Find where the given text appears and provide that cell's center as (X, Y) coordinate. 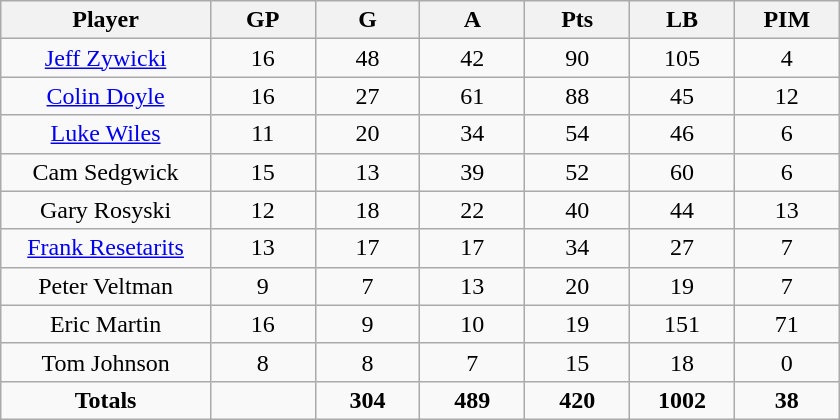
52 (578, 172)
Eric Martin (106, 324)
Peter Veltman (106, 286)
45 (682, 96)
Tom Johnson (106, 362)
LB (682, 20)
11 (262, 134)
420 (578, 400)
G (368, 20)
Cam Sedgwick (106, 172)
61 (472, 96)
60 (682, 172)
GP (262, 20)
Luke Wiles (106, 134)
88 (578, 96)
4 (786, 58)
22 (472, 210)
Pts (578, 20)
48 (368, 58)
90 (578, 58)
38 (786, 400)
71 (786, 324)
0 (786, 362)
105 (682, 58)
1002 (682, 400)
54 (578, 134)
Totals (106, 400)
40 (578, 210)
Colin Doyle (106, 96)
PIM (786, 20)
10 (472, 324)
489 (472, 400)
Gary Rosyski (106, 210)
44 (682, 210)
304 (368, 400)
Jeff Zywicki (106, 58)
A (472, 20)
42 (472, 58)
39 (472, 172)
151 (682, 324)
Player (106, 20)
46 (682, 134)
Frank Resetarits (106, 248)
